Pinpoint the cell where the given text exists, returning its (X, Y) midpoint coordinate. 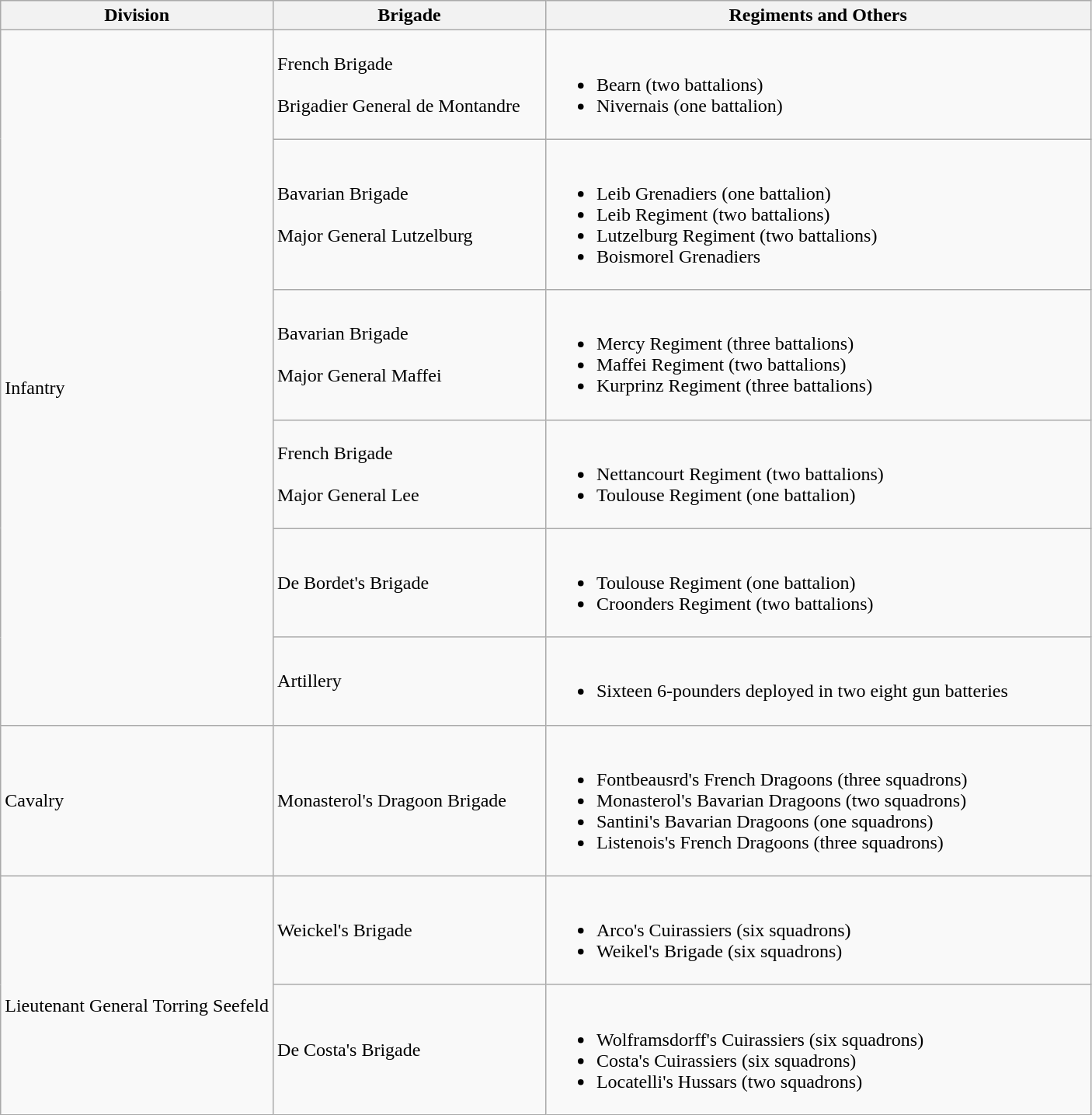
Nettancourt Regiment (two battalions)Toulouse Regiment (one battalion) (818, 474)
French Brigade Brigadier General de Montandre (410, 85)
De Costa's Brigade (410, 1049)
Wolframsdorff's Cuirassiers (six squadrons)Costa's Cuirassiers (six squadrons)Locatelli's Hussars (two squadrons) (818, 1049)
Sixteen 6-pounders deployed in two eight gun batteries (818, 681)
Cavalry (137, 800)
Regiments and Others (818, 16)
Toulouse Regiment (one battalion)Croonders Regiment (two battalions) (818, 583)
Bavarian Brigade Major General Lutzelburg (410, 214)
Division (137, 16)
French Brigade Major General Lee (410, 474)
Leib Grenadiers (one battalion)Leib Regiment (two battalions)Lutzelburg Regiment (two battalions)Boismorel Grenadiers (818, 214)
Mercy Regiment (three battalions)Maffei Regiment (two battalions)Kurprinz Regiment (three battalions) (818, 354)
Arco's Cuirassiers (six squadrons)Weikel's Brigade (six squadrons) (818, 930)
Infantry (137, 378)
Weickel's Brigade (410, 930)
Brigade (410, 16)
De Bordet's Brigade (410, 583)
Lieutenant General Torring Seefeld (137, 995)
Artillery (410, 681)
Bavarian Brigade Major General Maffei (410, 354)
Monasterol's Dragoon Brigade (410, 800)
Bearn (two battalions)Nivernais (one battalion) (818, 85)
